Search for the cell housing the specified text and yield its [X, Y] center coordinate. 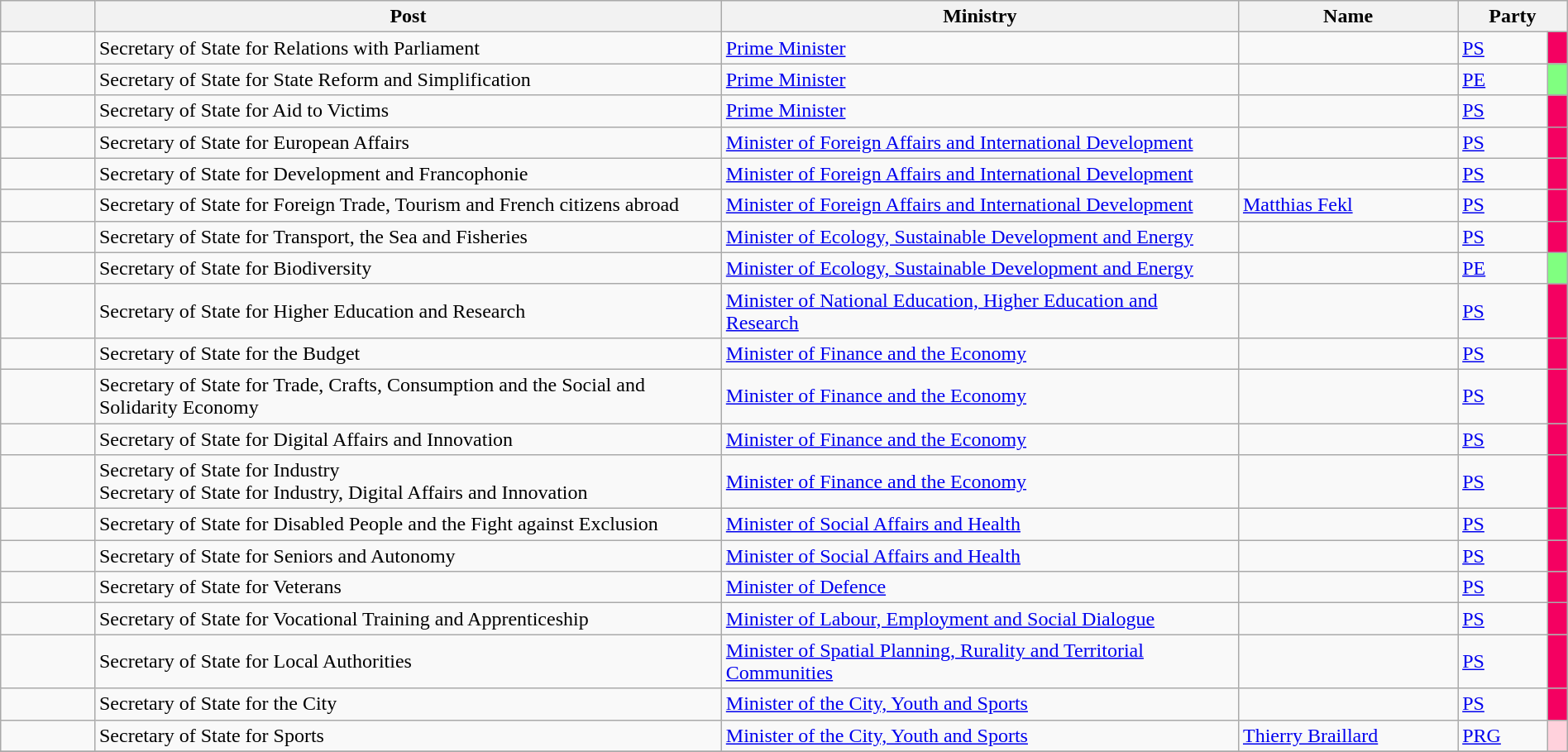
Name [1348, 17]
Secretary of State for the Budget [408, 353]
Party [1513, 17]
Secretary of State for Development and Francophonie [408, 174]
Secretary of State for Relations with Parliament [408, 48]
Secretary of State for Aid to Victims [408, 111]
Ministry [979, 17]
Secretary of State for Biodiversity [408, 268]
Secretary of State for Vocational Training and Apprenticeship [408, 619]
Minister of National Education, Higher Education and Research [979, 311]
Secretary of State for Veterans [408, 587]
Minister of Spatial Planning, Rurality and Territorial Communities [979, 662]
Secretary of State for Industry Secretary of State for Industry, Digital Affairs and Innovation [408, 481]
Secretary of State for European Affairs [408, 142]
Secretary of State for the City [408, 704]
PRG [1503, 735]
Matthias Fekl [1348, 205]
Secretary of State for Local Authorities [408, 662]
Secretary of State for Trade, Crafts, Consumption and the Social and Solidarity Economy [408, 395]
Minister of Labour, Employment and Social Dialogue [979, 619]
Secretary of State for State Reform and Simplification [408, 79]
Secretary of State for Disabled People and the Fight against Exclusion [408, 524]
Secretary of State for Digital Affairs and Innovation [408, 439]
Post [408, 17]
Secretary of State for Foreign Trade, Tourism and French citizens abroad [408, 205]
Thierry Braillard [1348, 735]
Secretary of State for Higher Education and Research [408, 311]
Secretary of State for Transport, the Sea and Fisheries [408, 237]
Minister of Defence [979, 587]
Secretary of State for Seniors and Autonomy [408, 556]
Secretary of State for Sports [408, 735]
